For the text-containing cell, return its midpoint in [X, Y] coordinate format. 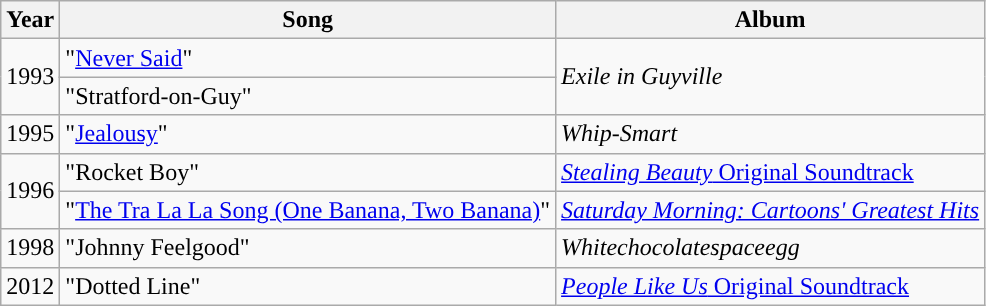
"Jealousy" [308, 134]
1993 [30, 77]
Whip-Smart [770, 134]
Year [30, 20]
Stealing Beauty Original Soundtrack [770, 172]
1996 [30, 191]
Whitechocolatespaceegg [770, 248]
Album [770, 20]
"Never Said" [308, 58]
1998 [30, 248]
Song [308, 20]
"Stratford-on-Guy" [308, 96]
Saturday Morning: Cartoons' Greatest Hits [770, 210]
"Dotted Line" [308, 286]
"The Tra La La Song (One Banana, Two Banana)" [308, 210]
People Like Us Original Soundtrack [770, 286]
"Rocket Boy" [308, 172]
2012 [30, 286]
Exile in Guyville [770, 77]
"Johnny Feelgood" [308, 248]
1995 [30, 134]
